Return the (x, y) coordinate for the center point of the cell that contains the specified text.  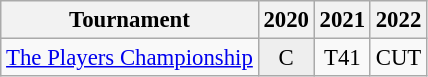
2020 (286, 20)
C (286, 58)
2022 (398, 20)
The Players Championship (130, 58)
T41 (342, 58)
CUT (398, 58)
Tournament (130, 20)
2021 (342, 20)
